Pinpoint the cell where the given text exists, returning its (X, Y) midpoint coordinate. 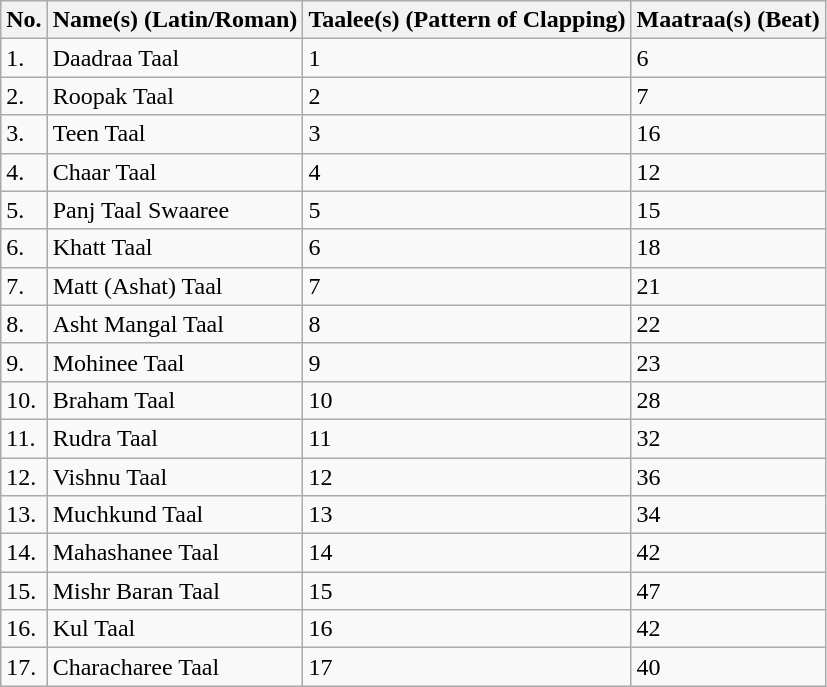
Roopak Taal (175, 96)
1. (24, 58)
3 (467, 134)
10 (467, 400)
1 (467, 58)
Maatraa(s) (Beat) (728, 20)
22 (728, 324)
15. (24, 591)
8 (467, 324)
Khatt Taal (175, 248)
17 (467, 667)
Vishnu Taal (175, 477)
11 (467, 438)
32 (728, 438)
21 (728, 286)
Braham Taal (175, 400)
5 (467, 210)
14 (467, 553)
14. (24, 553)
Chaar Taal (175, 172)
13. (24, 515)
Muchkund Taal (175, 515)
5. (24, 210)
Kul Taal (175, 629)
34 (728, 515)
Teen Taal (175, 134)
6. (24, 248)
23 (728, 362)
36 (728, 477)
47 (728, 591)
7. (24, 286)
Panj Taal Swaaree (175, 210)
9 (467, 362)
18 (728, 248)
12. (24, 477)
9. (24, 362)
10. (24, 400)
Mishr Baran Taal (175, 591)
28 (728, 400)
No. (24, 20)
16. (24, 629)
13 (467, 515)
2. (24, 96)
Rudra Taal (175, 438)
2 (467, 96)
3. (24, 134)
Asht Mangal Taal (175, 324)
Name(s) (Latin/Roman) (175, 20)
Daadraa Taal (175, 58)
17. (24, 667)
Characharee Taal (175, 667)
Taalee(s) (Pattern of Clapping) (467, 20)
Matt (Ashat) Taal (175, 286)
40 (728, 667)
8. (24, 324)
Mahashanee Taal (175, 553)
11. (24, 438)
4 (467, 172)
4. (24, 172)
Mohinee Taal (175, 362)
